Pinpoint the cell where the given text exists, returning its [X, Y] midpoint coordinate. 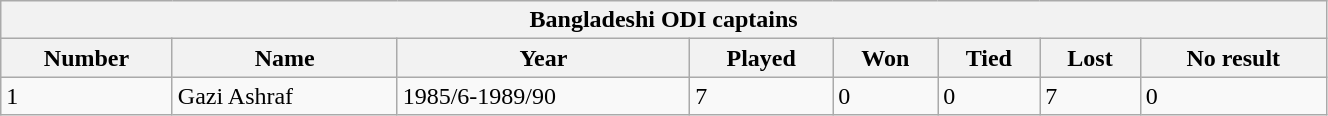
No result [1233, 58]
Gazi Ashraf [284, 96]
1985/6-1989/90 [544, 96]
Won [886, 58]
1 [87, 96]
Played [762, 58]
Year [544, 58]
Lost [1090, 58]
Name [284, 58]
Tied [989, 58]
Bangladeshi ODI captains [664, 20]
Number [87, 58]
